Determine the [X, Y] coordinate at the center of the cell enclosing the given text.  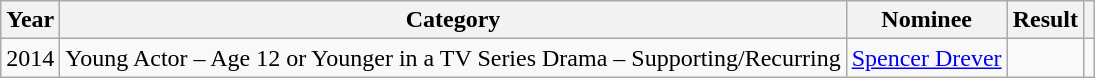
Year [30, 20]
2014 [30, 58]
Result [1045, 20]
Spencer Drever [926, 58]
Nominee [926, 20]
Category [453, 20]
Young Actor – Age 12 or Younger in a TV Series Drama – Supporting/Recurring [453, 58]
